Identify which cell holds the provided text, then report its (X, Y) central coordinate. 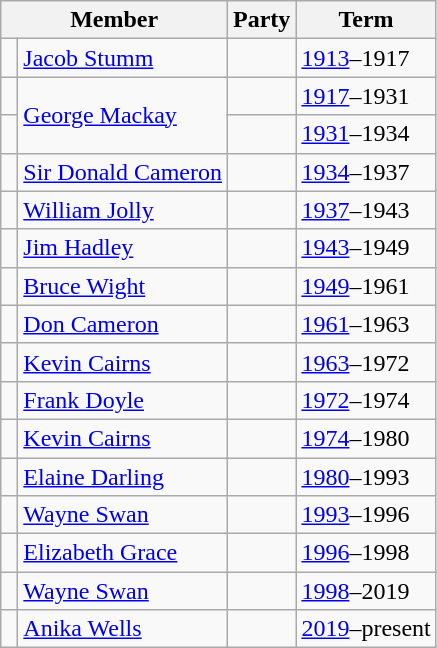
Jim Hadley (123, 248)
Anika Wells (123, 629)
1974–1980 (366, 438)
1980–1993 (366, 477)
Elizabeth Grace (123, 553)
1937–1943 (366, 210)
1963–1972 (366, 362)
George Mackay (123, 115)
William Jolly (123, 210)
1943–1949 (366, 248)
Elaine Darling (123, 477)
Don Cameron (123, 324)
1961–1963 (366, 324)
1996–1998 (366, 553)
1934–1937 (366, 172)
1913–1917 (366, 58)
Sir Donald Cameron (123, 172)
1949–1961 (366, 286)
1972–1974 (366, 400)
Party (262, 20)
2019–present (366, 629)
1917–1931 (366, 96)
1993–1996 (366, 515)
Term (366, 20)
Member (114, 20)
Frank Doyle (123, 400)
1931–1934 (366, 134)
1998–2019 (366, 591)
Bruce Wight (123, 286)
Jacob Stumm (123, 58)
